Return the [X, Y] coordinate for the center point of the cell that contains the specified text.  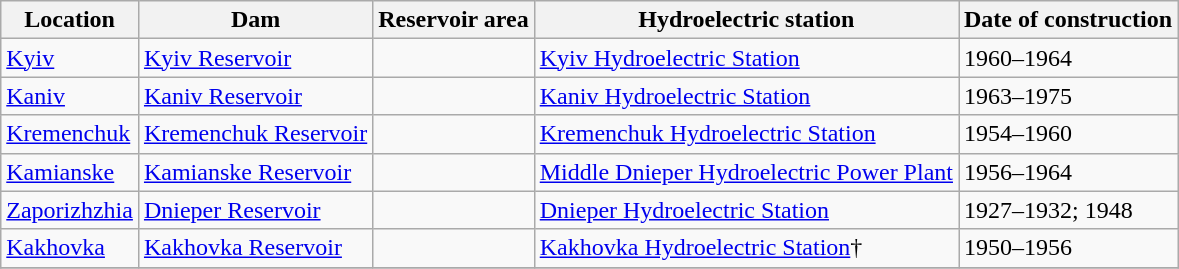
Location [70, 20]
Kamianske [70, 172]
Kyiv Hydroelectric Station [746, 58]
Date of construction [1068, 20]
1954–1960 [1068, 134]
1950–1956 [1068, 248]
Kremenchuk [70, 134]
Kamianske Reservoir [255, 172]
Kakhovka Reservoir [255, 248]
Dnieper Reservoir [255, 210]
Kremenchuk Hydroelectric Station [746, 134]
Middle Dnieper Hydroelectric Power Plant [746, 172]
Dnieper Hydroelectric Station [746, 210]
Reservoir area [454, 20]
Kyiv [70, 58]
Hydroelectric station [746, 20]
1960–1964 [1068, 58]
Kaniv [70, 96]
Kremenchuk Reservoir [255, 134]
Kaniv Reservoir [255, 96]
1963–1975 [1068, 96]
Kakhovka Hydroelectric Station† [746, 248]
Kakhovka [70, 248]
Kaniv Hydroelectric Station [746, 96]
Zaporizhzhia [70, 210]
Dam [255, 20]
Kyiv Reservoir [255, 58]
1956–1964 [1068, 172]
1927–1932; 1948 [1068, 210]
